From the cell containing the given text, extract its center point as [X, Y] coordinate. 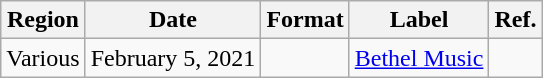
Format [305, 20]
Label [419, 20]
Date [173, 20]
Ref. [516, 20]
February 5, 2021 [173, 58]
Various [43, 58]
Region [43, 20]
Bethel Music [419, 58]
